Determine the [X, Y] coordinate at the center of the cell enclosing the given text.  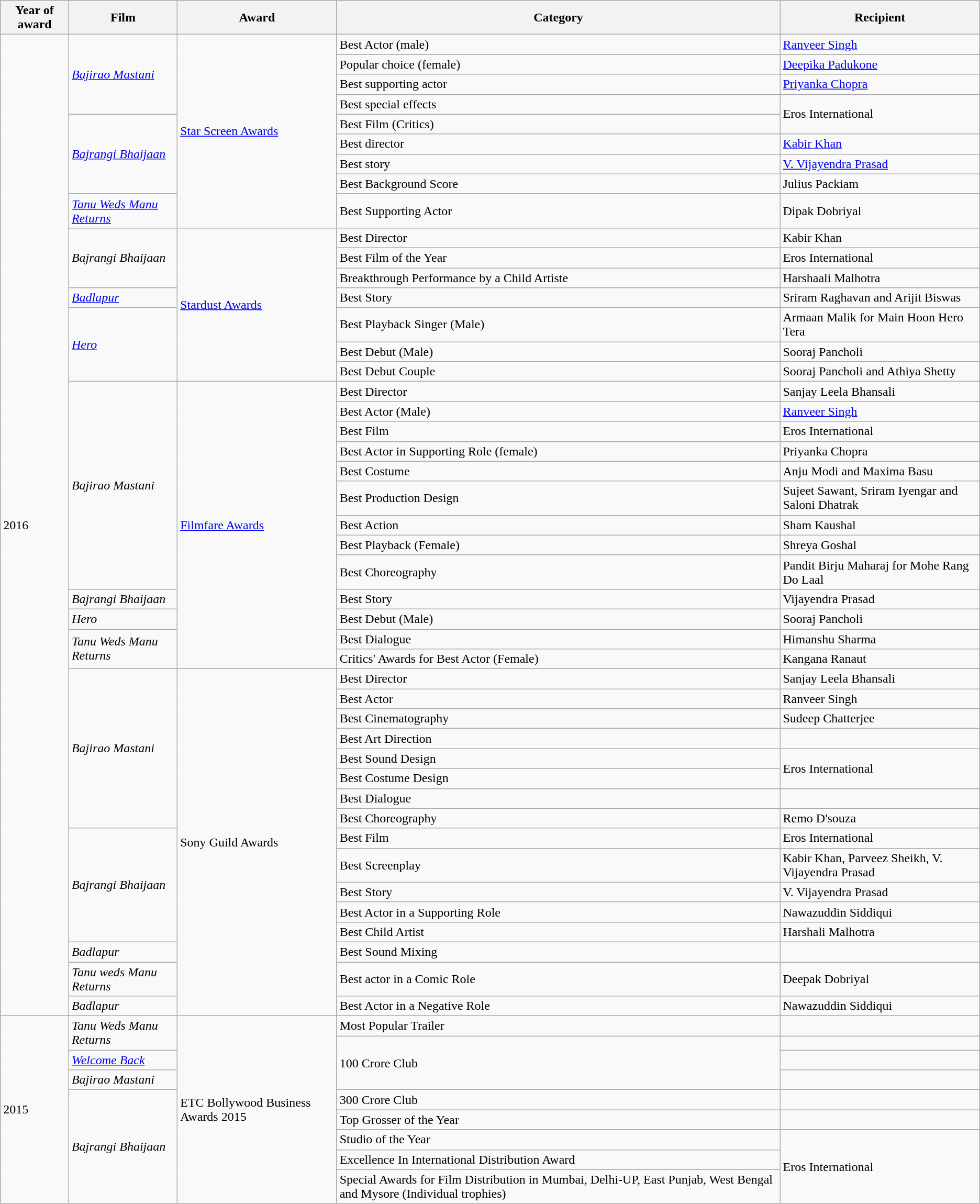
Remo D'souza [879, 818]
Best Cinematography [558, 719]
Star Screen Awards [257, 131]
Most Popular Trailer [558, 1026]
Best director [558, 144]
Best story [558, 164]
Best Actor in Supporting Role (female) [558, 451]
Best Debut Couple [558, 372]
Sudeep Chatterjee [879, 719]
Stardust Awards [257, 305]
Category [558, 18]
Best Child Artist [558, 932]
Award [257, 18]
Best supporting actor [558, 84]
Best Screenplay [558, 865]
2016 [35, 526]
Critics' Awards for Best Actor (Female) [558, 659]
Best Actor in a Supporting Role [558, 912]
Best Supporting Actor [558, 210]
Best Costume Design [558, 778]
Julius Packiam [879, 184]
Dipak Dobriyal [879, 210]
Best Sound Design [558, 759]
Best Actor [558, 699]
Sooraj Pancholi and Athiya Shetty [879, 372]
Top Grosser of the Year [558, 1120]
Filmfare Awards [257, 526]
Best Art Direction [558, 739]
Popular choice (female) [558, 64]
Deepak Dobriyal [879, 979]
Breakthrough Performance by a Child Artiste [558, 278]
Best Actor in a Negative Role [558, 1006]
Kabir Khan, Parveez Sheikh, V. Vijayendra Prasad [879, 865]
Recipient [879, 18]
Armaan Malik for Main Hoon Hero Tera [879, 325]
Shreya Goshal [879, 545]
Special Awards for Film Distribution in Mumbai, Delhi-UP, East Punjab, West Bengal and Mysore (Individual trophies) [558, 1186]
300 Crore Club [558, 1100]
Film [122, 18]
ETC Bollywood Business Awards 2015 [257, 1110]
Vijayendra Prasad [879, 599]
Studio of the Year [558, 1140]
Best special effects [558, 104]
Sham Kaushal [879, 525]
Best Film of the Year [558, 258]
Best Action [558, 525]
Himanshu Sharma [879, 639]
Best Sound Mixing [558, 952]
Best Actor (male) [558, 44]
Tanu weds Manu Returns [122, 979]
Year of award [35, 18]
2015 [35, 1110]
Best actor in a Comic Role [558, 979]
Welcome Back [122, 1060]
Best Playback Singer (Male) [558, 325]
Kangana Ranaut [879, 659]
Best Production Design [558, 498]
100 Crore Club [558, 1063]
Harshaali Malhotra [879, 278]
Sony Guild Awards [257, 843]
Best Playback (Female) [558, 545]
Best Film (Critics) [558, 124]
Best Costume [558, 471]
Sujeet Sawant, Sriram Iyengar and Saloni Dhatrak [879, 498]
Deepika Padukone [879, 64]
Excellence In International Distribution Award [558, 1160]
Pandit Birju Maharaj for Mohe Rang Do Laal [879, 572]
Harshali Malhotra [879, 932]
Best Actor (Male) [558, 411]
Sriram Raghavan and Arijit Biswas [879, 298]
Anju Modi and Maxima Basu [879, 471]
Best Background Score [558, 184]
